Search for the cell housing the specified text and yield its [X, Y] center coordinate. 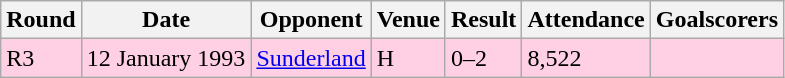
R3 [41, 58]
Attendance [586, 20]
Venue [408, 20]
H [408, 58]
Round [41, 20]
8,522 [586, 58]
Result [483, 20]
Date [166, 20]
12 January 1993 [166, 58]
Goalscorers [716, 20]
Opponent [311, 20]
0–2 [483, 58]
Sunderland [311, 58]
